Return (X, Y) of the center of cell containing provided text 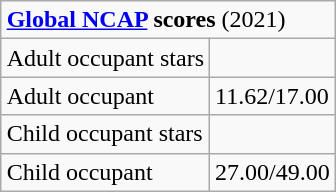
Adult occupant (105, 96)
Child occupant (105, 172)
27.00/49.00 (273, 172)
11.62/17.00 (273, 96)
Global NCAP scores (2021) (168, 20)
Child occupant stars (105, 134)
Adult occupant stars (105, 58)
